Identify which cell holds the provided text, then report its [x, y] central coordinate. 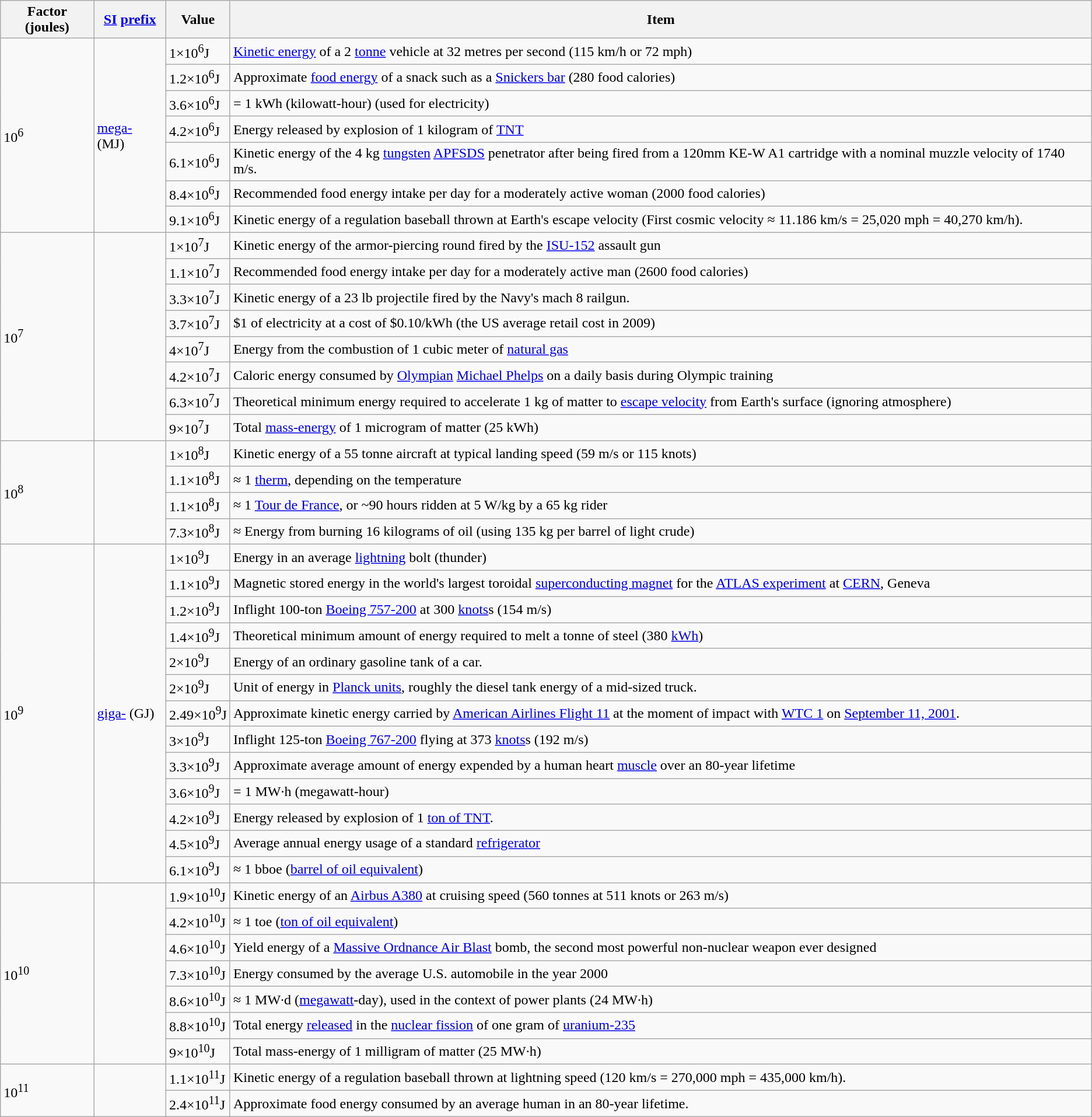
Value [198, 20]
1×109J [198, 558]
≈ 1 bboe (barrel of oil equivalent) [660, 870]
2.4×1011J [198, 1104]
Inflight 125-ton Boeing 767-200 flying at 373 knotss (192 m/s) [660, 740]
$1 of electricity at a cost of $0.10/kWh (the US average retail cost in 2009) [660, 323]
Recommended food energy intake per day for a moderately active woman (2000 food calories) [660, 194]
Total energy released in the nuclear fission of one gram of uranium-235 [660, 1026]
≈ 1 toe (ton of oil equivalent) [660, 922]
6.1×106J [198, 161]
Energy of an ordinary gasoline tank of a car. [660, 662]
Approximate food energy of a snack such as a Snickers bar (280 food calories) [660, 77]
Yield energy of a Massive Ordnance Air Blast bomb, the second most powerful non-nuclear weapon ever designed [660, 948]
1×107J [198, 245]
3.7×107J [198, 323]
≈ Energy from burning 16 kilograms of oil (using 135 kg per barrel of light crude) [660, 531]
6.1×109J [198, 870]
4.2×107J [198, 376]
Kinetic energy of a regulation baseball thrown at Earth's escape velocity (First cosmic velocity ≈ 11.186 km/s = 25,020 mph = 40,270 km/h). [660, 219]
4.6×1010J [198, 948]
106 [47, 135]
1.1×1011J [198, 1077]
Theoretical minimum amount of energy required to melt a tonne of steel (380 kWh) [660, 636]
9.1×106J [198, 219]
1011 [47, 1090]
Approximate kinetic energy carried by American Airlines Flight 11 at the moment of impact with WTC 1 on September 11, 2001. [660, 713]
8.4×106J [198, 194]
1×106J [198, 51]
1.9×1010J [198, 895]
= 1 MW·h (megawatt-hour) [660, 791]
≈ 1 Tour de France, or ~90 hours ridden at 5 W/kg by a 65 kg rider [660, 505]
Approximate average amount of energy expended by a human heart muscle over an 80-year lifetime [660, 766]
Total mass-energy of 1 milligram of matter (25 MW·h) [660, 1052]
8.8×1010J [198, 1026]
1.2×106J [198, 77]
7.3×1010J [198, 973]
1×108J [198, 454]
Energy consumed by the average U.S. automobile in the year 2000 [660, 973]
107 [47, 336]
9×1010J [198, 1052]
Kinetic energy of a 2 tonne vehicle at 32 metres per second (115 km/h or 72 mph) [660, 51]
4.5×109J [198, 844]
Average annual energy usage of a standard refrigerator [660, 844]
4.2×1010J [198, 922]
4.2×109J [198, 817]
≈ 1 therm, depending on the temperature [660, 480]
SI prefix [129, 20]
Kinetic energy of a 55 tonne aircraft at typical landing speed (59 m/s or 115 knots) [660, 454]
8.6×1010J [198, 999]
4.2×106J [198, 130]
1010 [47, 973]
Energy released by explosion of 1 kilogram of TNT [660, 130]
Theoretical minimum energy required to accelerate 1 kg of matter to escape velocity from Earth's surface (ignoring atmosphere) [660, 402]
2.49×109J [198, 713]
3×109J [198, 740]
6.3×107J [198, 402]
1.1×107J [198, 272]
3.3×109J [198, 766]
Kinetic energy of the armor-piercing round fired by the ISU-152 assault gun [660, 245]
Total mass-energy of 1 microgram of matter (25 kWh) [660, 427]
Kinetic energy of the 4 kg tungsten APFSDS penetrator after being fired from a 120mm KE-W A1 cartridge with a nominal muzzle velocity of 1740 m/s. [660, 161]
Energy from the combustion of 1 cubic meter of natural gas [660, 349]
7.3×108J [198, 531]
Factor (joules) [47, 20]
Kinetic energy of a 23 lb projectile fired by the Navy's mach 8 railgun. [660, 298]
3.3×107J [198, 298]
Item [660, 20]
3.6×106J [198, 104]
Inflight 100-ton Boeing 757-200 at 300 knotss (154 m/s) [660, 609]
4×107J [198, 349]
mega- (MJ) [129, 135]
giga- (GJ) [129, 713]
≈ 1 MW·d (megawatt-day), used in the context of power plants (24 MW·h) [660, 999]
Kinetic energy of a regulation baseball thrown at lightning speed (120 km/s = 270,000 mph = 435,000 km/h). [660, 1077]
9×107J [198, 427]
109 [47, 713]
108 [47, 493]
1.1×109J [198, 584]
Kinetic energy of an Airbus A380 at cruising speed (560 tonnes at 511 knots or 263 m/s) [660, 895]
Magnetic stored energy in the world's largest toroidal superconducting magnet for the ATLAS experiment at CERN, Geneva [660, 584]
= 1 kWh (kilowatt-hour) (used for electricity) [660, 104]
Energy released by explosion of 1 ton of TNT. [660, 817]
Approximate food energy consumed by an average human in an 80-year lifetime. [660, 1104]
1.4×109J [198, 636]
Energy in an average lightning bolt (thunder) [660, 558]
Recommended food energy intake per day for a moderately active man (2600 food calories) [660, 272]
3.6×109J [198, 791]
Unit of energy in Planck units, roughly the diesel tank energy of a mid-sized truck. [660, 687]
Caloric energy consumed by Olympian Michael Phelps on a daily basis during Olympic training [660, 376]
1.2×109J [198, 609]
